Identify which cell holds the provided text, then report its [X, Y] central coordinate. 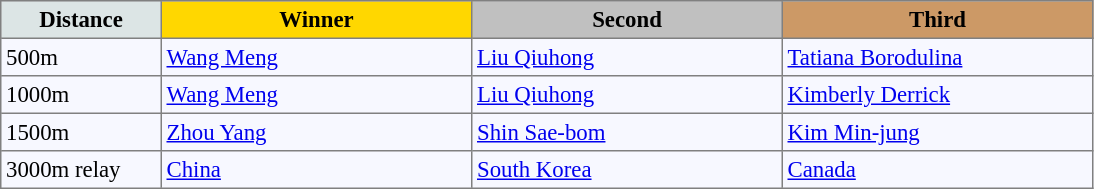
Winner [316, 20]
1500m [81, 132]
Tatiana Borodulina [937, 57]
South Korea [627, 170]
1000m [81, 95]
Shin Sae-bom [627, 132]
Third [937, 20]
Kim Min-jung [937, 132]
Distance [81, 20]
500m [81, 57]
Second [627, 20]
Kimberly Derrick [937, 95]
Canada [937, 170]
3000m relay [81, 170]
China [316, 170]
Zhou Yang [316, 132]
